Detect which cell encompasses the target text, then output its (x, y) center coordinate. 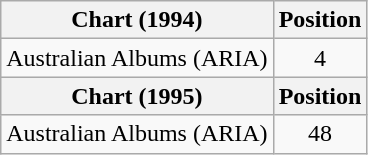
48 (320, 134)
4 (320, 58)
Chart (1994) (137, 20)
Chart (1995) (137, 96)
